Identify which cell holds the provided text, then report its (X, Y) central coordinate. 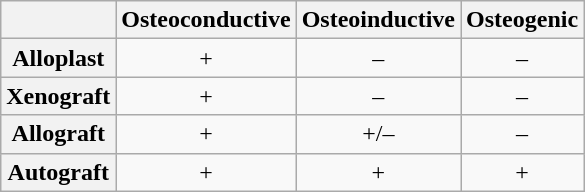
Osteoconductive (206, 20)
Osteogenic (522, 20)
+/– (378, 134)
Xenograft (58, 96)
Alloplast (58, 58)
Osteoinductive (378, 20)
Autograft (58, 172)
Allograft (58, 134)
